Identify which cell holds the provided text, then report its (X, Y) central coordinate. 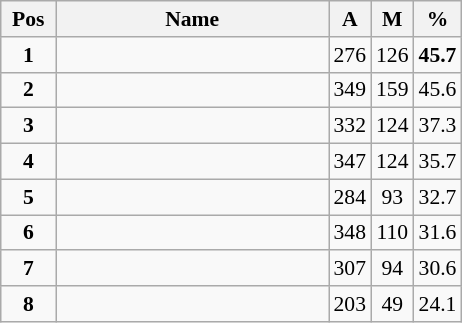
A (350, 19)
24.1 (438, 304)
349 (350, 90)
% (438, 19)
8 (28, 304)
348 (350, 233)
Name (192, 19)
35.7 (438, 162)
4 (28, 162)
159 (392, 90)
Pos (28, 19)
45.6 (438, 90)
2 (28, 90)
M (392, 19)
32.7 (438, 197)
284 (350, 197)
6 (28, 233)
276 (350, 55)
3 (28, 126)
332 (350, 126)
7 (28, 269)
347 (350, 162)
45.7 (438, 55)
49 (392, 304)
37.3 (438, 126)
30.6 (438, 269)
126 (392, 55)
5 (28, 197)
1 (28, 55)
94 (392, 269)
31.6 (438, 233)
110 (392, 233)
203 (350, 304)
93 (392, 197)
307 (350, 269)
